Scan for the cell matching the given text and deliver its [x, y] coordinate at center. 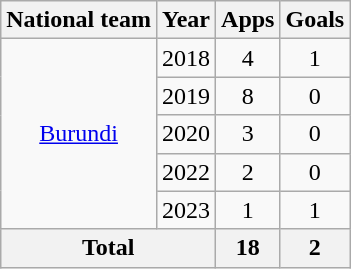
Apps [248, 20]
8 [248, 96]
Goals [315, 20]
2019 [186, 96]
3 [248, 134]
Burundi [79, 134]
4 [248, 58]
Total [108, 248]
2022 [186, 172]
National team [79, 20]
Year [186, 20]
18 [248, 248]
2020 [186, 134]
2018 [186, 58]
2023 [186, 210]
